Extract the (x, y) coordinate from the center of the cell holding the provided text.  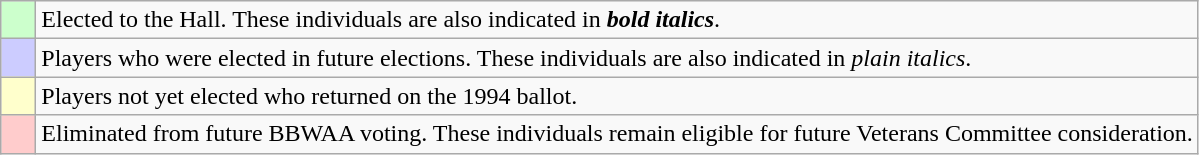
Players not yet elected who returned on the 1994 ballot. (618, 96)
Players who were elected in future elections. These individuals are also indicated in plain italics. (618, 58)
Eliminated from future BBWAA voting. These individuals remain eligible for future Veterans Committee consideration. (618, 134)
Elected to the Hall. These individuals are also indicated in bold italics. (618, 20)
